Detect which cell encompasses the target text, then output its (x, y) center coordinate. 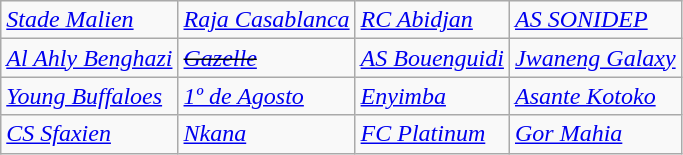
Nkana (266, 134)
Young Buffaloes (90, 96)
Al Ahly Benghazi (90, 58)
Raja Casablanca (266, 20)
RC Abidjan (432, 20)
Enyimba (432, 96)
Jwaneng Galaxy (595, 58)
Asante Kotoko (595, 96)
Stade Malien (90, 20)
AS SONIDEP (595, 20)
AS Bouenguidi (432, 58)
Gazelle (266, 58)
CS Sfaxien (90, 134)
1º de Agosto (266, 96)
Gor Mahia (595, 134)
FC Platinum (432, 134)
